Pinpoint the cell where the given text exists, returning its [x, y] midpoint coordinate. 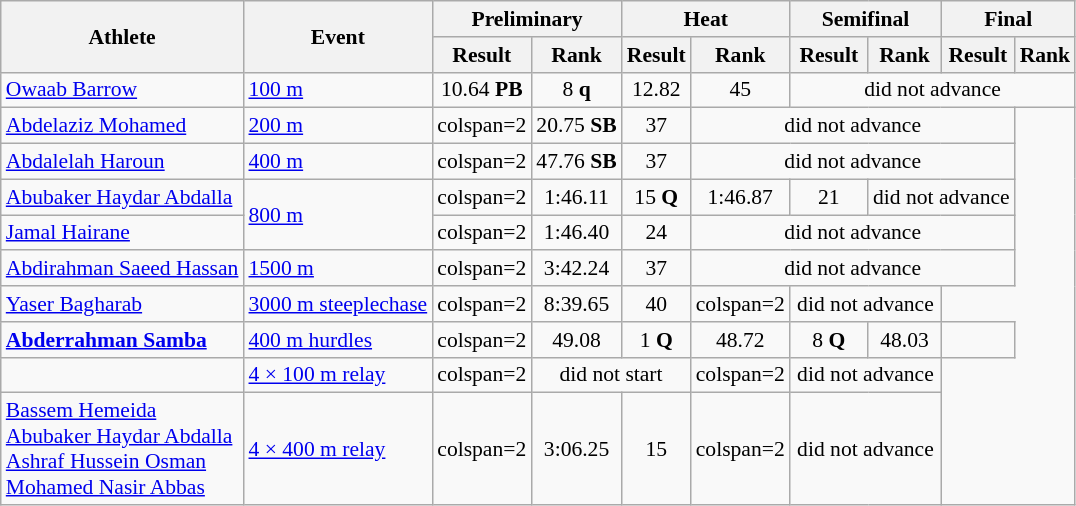
Yaser Bagharab [122, 304]
1 Q [656, 340]
4 × 100 m relay [338, 375]
3000 m steeplechase [338, 304]
15 Q [656, 197]
Preliminary [527, 19]
Abdalelah Haroun [122, 162]
15 [656, 449]
49.08 [576, 340]
4 × 400 m relay [338, 449]
21 [829, 197]
Abderrahman Samba [122, 340]
48.03 [904, 340]
10.64 PB [482, 90]
48.72 [740, 340]
12.82 [656, 90]
8:39.65 [576, 304]
40 [656, 304]
100 m [338, 90]
Abubaker Haydar Abdalla [122, 197]
1:46.11 [576, 197]
Heat [706, 19]
1:46.40 [576, 233]
Jamal Hairane [122, 233]
800 m [338, 214]
Bassem HemeidaAbubaker Haydar Abdalla Ashraf Hussein Osman Mohamed Nasir Abbas [122, 449]
20.75 SB [576, 126]
3:06.25 [576, 449]
47.76 SB [576, 162]
400 m hurdles [338, 340]
1500 m [338, 269]
Final [1008, 19]
8 Q [829, 340]
24 [656, 233]
Athlete [122, 36]
400 m [338, 162]
1:46.87 [740, 197]
8 q [576, 90]
Semifinal [866, 19]
3:42.24 [576, 269]
Event [338, 36]
45 [740, 90]
200 m [338, 126]
Abdirahman Saeed Hassan [122, 269]
Abdelaziz Mohamed [122, 126]
Owaab Barrow [122, 90]
did not start [610, 375]
